For the text-containing cell, return its midpoint in [x, y] coordinate format. 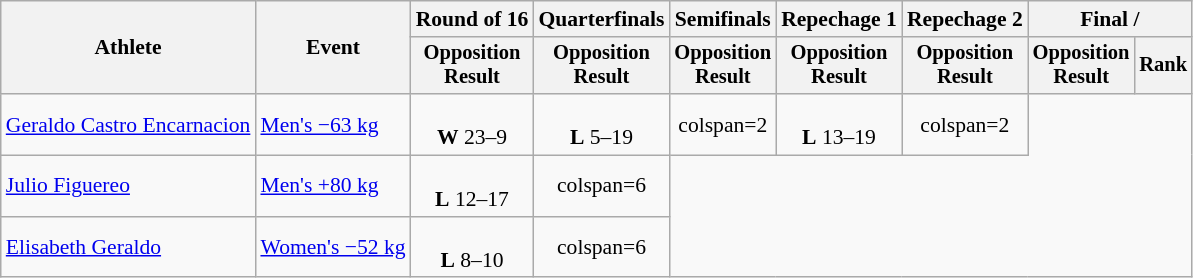
Athlete [128, 48]
Event [332, 48]
L 8–10 [472, 248]
Women's −52 kg [332, 248]
L 5–19 [601, 124]
L 12–17 [472, 186]
W 23–9 [472, 124]
Quarterfinals [601, 19]
Men's +80 kg [332, 186]
Semifinals [722, 19]
Repechage 2 [965, 19]
Elisabeth Geraldo [128, 248]
L 13–19 [839, 124]
Julio Figuereo [128, 186]
Men's −63 kg [332, 124]
Final / [1110, 19]
Geraldo Castro Encarnacion [128, 124]
Rank [1163, 66]
Round of 16 [472, 19]
Repechage 1 [839, 19]
